From the cell containing the given text, extract its center point as [X, Y] coordinate. 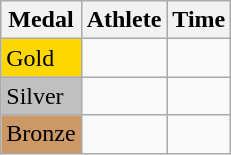
Athlete [124, 20]
Silver [41, 96]
Gold [41, 58]
Time [199, 20]
Bronze [41, 134]
Medal [41, 20]
